Return the [X, Y] coordinate for the center point of the cell that contains the specified text.  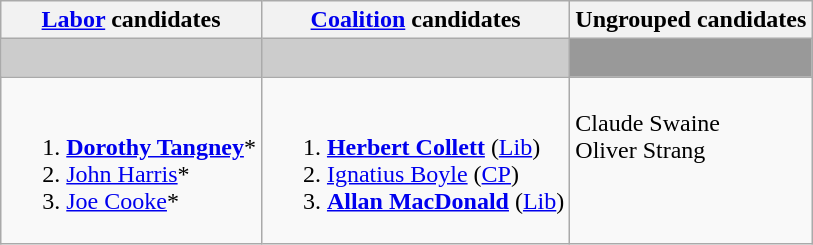
Coalition candidates [415, 20]
Claude Swaine Oliver Strang [691, 160]
Dorothy Tangney*John Harris*Joe Cooke* [132, 160]
Herbert Collett (Lib)Ignatius Boyle (CP)Allan MacDonald (Lib) [415, 160]
Labor candidates [132, 20]
Ungrouped candidates [691, 20]
